Provide the [x, y] coordinate of the cell's center where the given text is located.  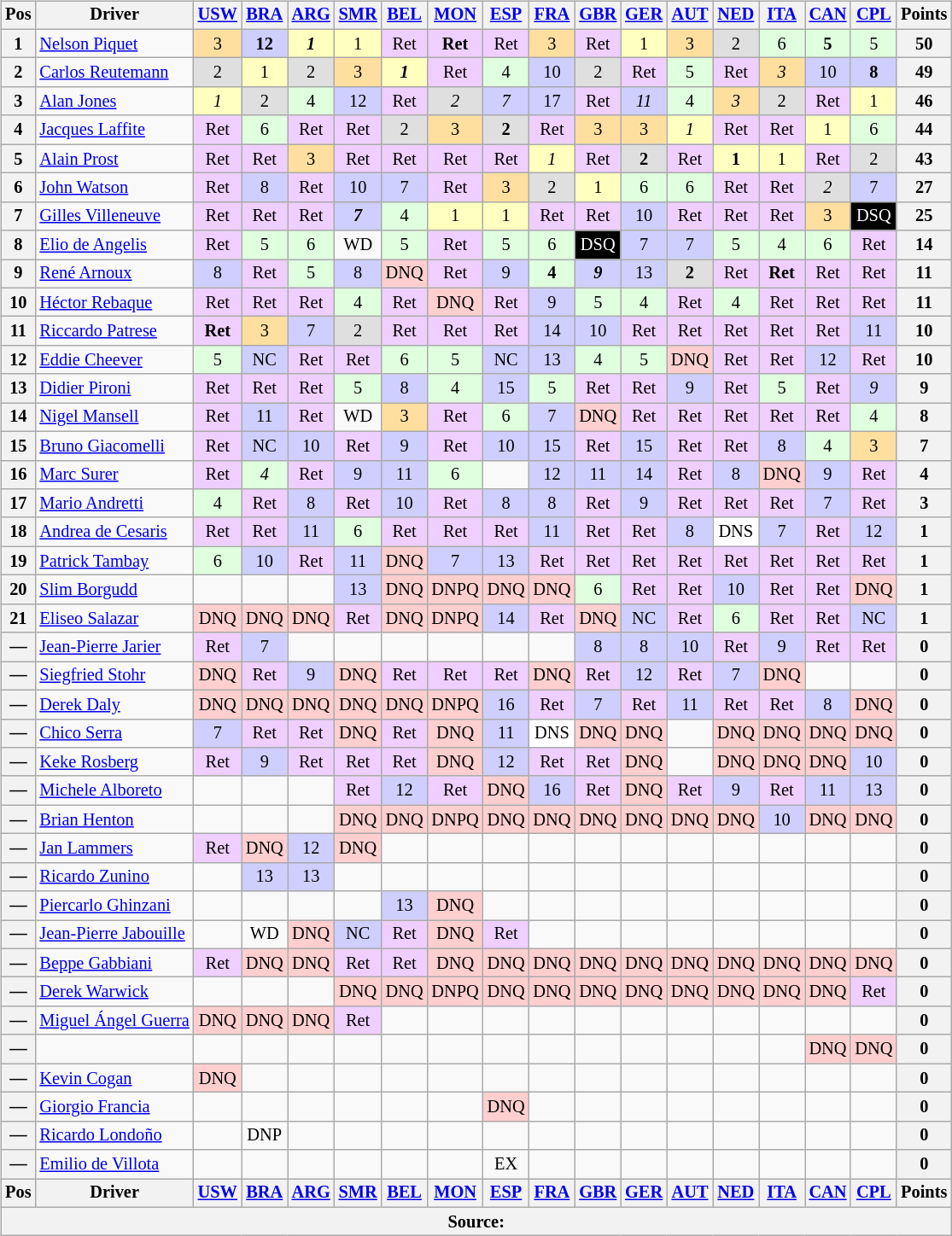
Chico Serra [114, 733]
Brian Henton [114, 819]
Derek Warwick [114, 992]
Héctor Rebaque [114, 302]
50 [924, 44]
René Arnoux [114, 274]
Ricardo Zunino [114, 877]
46 [924, 102]
19 [18, 561]
Andrea de Cesaris [114, 532]
Alain Prost [114, 159]
Jean-Pierre Jabouille [114, 935]
Nigel Mansell [114, 417]
Slim Borgudd [114, 590]
Riccardo Patrese [114, 331]
Gilles Villeneuve [114, 216]
Derek Daly [114, 704]
Piercarlo Ghinzani [114, 906]
18 [18, 532]
44 [924, 130]
Siegfried Stohr [114, 676]
25 [924, 216]
Eddie Cheever [114, 360]
John Watson [114, 188]
Bruno Giacomelli [114, 446]
Jean-Pierre Jarier [114, 647]
Alan Jones [114, 102]
Emilio de Villota [114, 1164]
43 [924, 159]
Jacques Laffite [114, 130]
20 [18, 590]
Beppe Gabbiani [114, 963]
Ricardo Londoño [114, 1135]
Mario Andretti [114, 504]
Source: [476, 1221]
Michele Alboreto [114, 790]
Marc Surer [114, 475]
49 [924, 73]
Giorgio Francia [114, 1107]
Eliseo Salazar [114, 618]
Carlos Reutemann [114, 73]
Elio de Angelis [114, 245]
Keke Rosberg [114, 762]
Nelson Piquet [114, 44]
Miguel Ángel Guerra [114, 1021]
Didier Pironi [114, 388]
Patrick Tambay [114, 561]
Kevin Cogan [114, 1078]
21 [18, 618]
EX [506, 1164]
27 [924, 188]
Jan Lammers [114, 848]
DNP [265, 1135]
